Detect which cell encompasses the target text, then output its (X, Y) center coordinate. 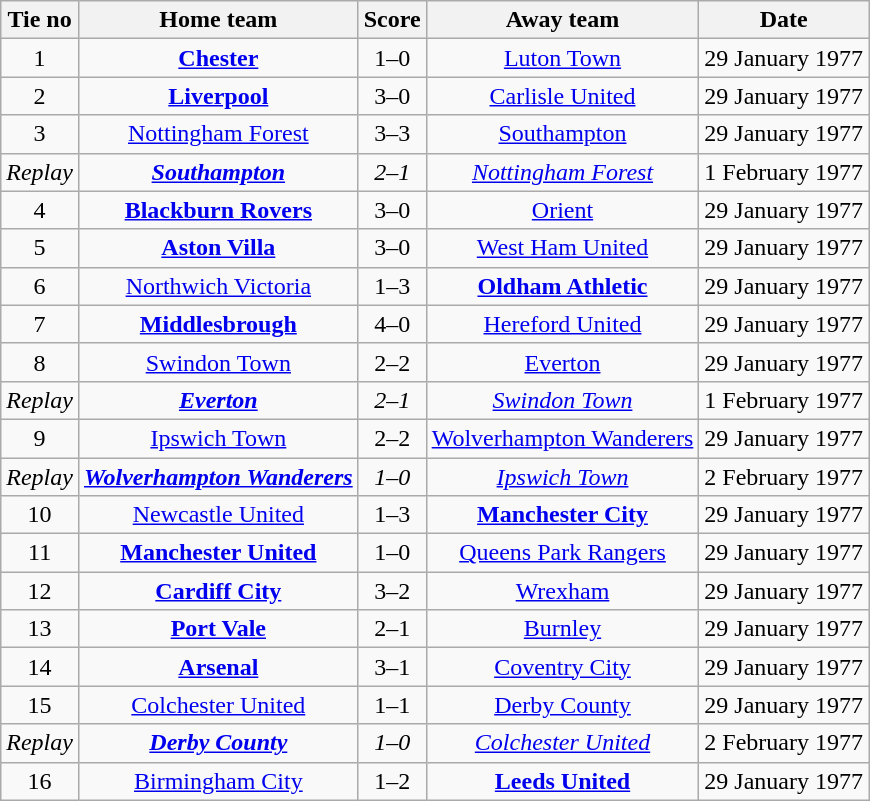
7 (40, 324)
2 (40, 96)
3–1 (392, 667)
Oldham Athletic (562, 286)
Luton Town (562, 58)
12 (40, 591)
10 (40, 515)
Date (784, 20)
14 (40, 667)
5 (40, 248)
1–1 (392, 705)
Blackburn Rovers (218, 210)
4 (40, 210)
Birmingham City (218, 781)
Carlisle United (562, 96)
Chester (218, 58)
Queens Park Rangers (562, 553)
Cardiff City (218, 591)
1–2 (392, 781)
1 (40, 58)
Away team (562, 20)
Arsenal (218, 667)
8 (40, 362)
Port Vale (218, 629)
13 (40, 629)
Coventry City (562, 667)
3 (40, 134)
4–0 (392, 324)
Middlesbrough (218, 324)
Orient (562, 210)
Home team (218, 20)
Liverpool (218, 96)
Aston Villa (218, 248)
11 (40, 553)
Tie no (40, 20)
Manchester United (218, 553)
Newcastle United (218, 515)
Leeds United (562, 781)
15 (40, 705)
16 (40, 781)
6 (40, 286)
Burnley (562, 629)
3–3 (392, 134)
Score (392, 20)
Hereford United (562, 324)
Northwich Victoria (218, 286)
Wrexham (562, 591)
West Ham United (562, 248)
Manchester City (562, 515)
9 (40, 438)
3–2 (392, 591)
